Locate the cell with the specified text and output its [x, y] center coordinate. 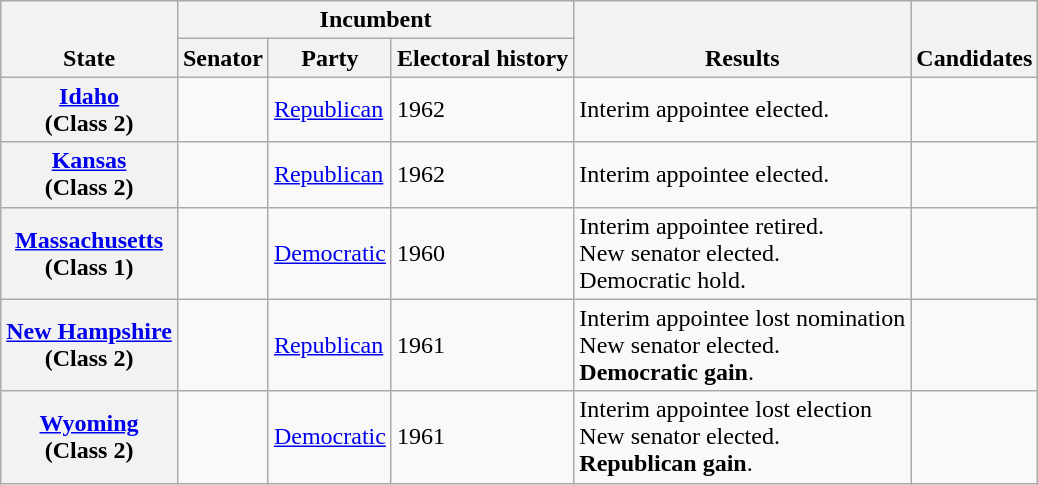
Senator [222, 58]
Candidates [974, 39]
Idaho(Class 2) [90, 110]
Party [330, 58]
Wyoming(Class 2) [90, 437]
Electoral history [482, 58]
Results [742, 39]
Interim appointee lost electionNew senator elected.Republican gain. [742, 437]
Incumbent [375, 20]
1960 [482, 253]
State [90, 39]
Massachusetts(Class 1) [90, 253]
Interim appointee lost nominationNew senator elected.Democratic gain. [742, 345]
Kansas(Class 2) [90, 174]
New Hampshire(Class 2) [90, 345]
Interim appointee retired.New senator elected.Democratic hold. [742, 253]
